From the cell containing the given text, extract its center point as (x, y) coordinate. 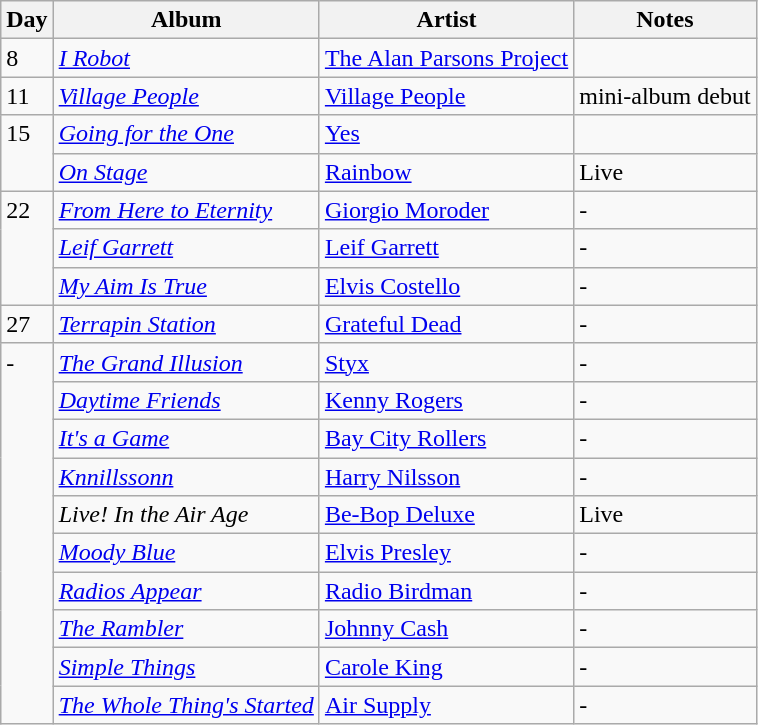
22 (27, 248)
Elvis Presley (446, 553)
8 (27, 58)
Simple Things (186, 667)
On Stage (186, 172)
Artist (446, 20)
27 (27, 324)
15 (27, 153)
Yes (446, 134)
Kenny Rogers (446, 400)
Styx (446, 362)
It's a Game (186, 438)
Going for the One (186, 134)
Harry Nilsson (446, 477)
From Here to Eternity (186, 210)
Carole King (446, 667)
Terrapin Station (186, 324)
11 (27, 96)
Elvis Costello (446, 286)
Daytime Friends (186, 400)
I Robot (186, 58)
mini-album debut (665, 96)
My Aim Is True (186, 286)
Johnny Cash (446, 629)
The Rambler (186, 629)
The Grand Illusion (186, 362)
Bay City Rollers (446, 438)
The Whole Thing's Started (186, 705)
Day (27, 20)
Air Supply (446, 705)
Radios Appear (186, 591)
Giorgio Moroder (446, 210)
Grateful Dead (446, 324)
Live! In the Air Age (186, 515)
Be-Bop Deluxe (446, 515)
Album (186, 20)
Rainbow (446, 172)
Radio Birdman (446, 591)
Knnillssonn (186, 477)
Moody Blue (186, 553)
Notes (665, 20)
The Alan Parsons Project (446, 58)
